Provide the [X, Y] coordinate of the cell's center where the given text is located.  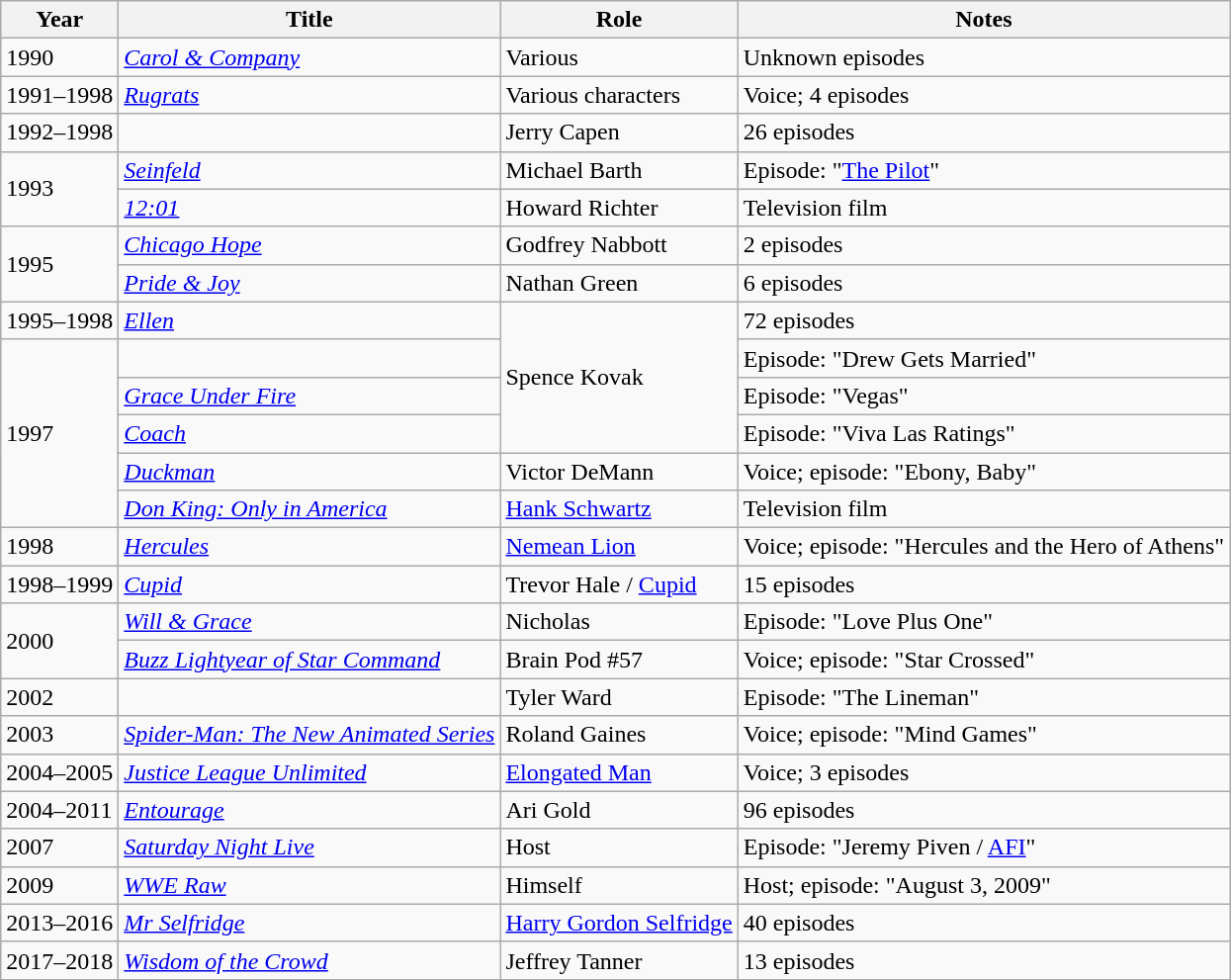
Duckman [309, 472]
Ellen [309, 320]
Episode: "Viva Las Ratings" [983, 433]
Grace Under Fire [309, 396]
Various characters [619, 95]
Godfrey Nabbott [619, 245]
Voice; episode: "Ebony, Baby" [983, 472]
2003 [59, 735]
Coach [309, 433]
Role [619, 20]
96 episodes [983, 810]
6 episodes [983, 283]
Cupid [309, 584]
Nemean Lion [619, 547]
Justice League Unlimited [309, 772]
Tyler Ward [619, 697]
Voice; episode: "Mind Games" [983, 735]
2002 [59, 697]
1995–1998 [59, 320]
Unknown episodes [983, 57]
Various [619, 57]
2004–2005 [59, 772]
Will & Grace [309, 622]
Trevor Hale / Cupid [619, 584]
26 episodes [983, 133]
Rugrats [309, 95]
WWE Raw [309, 885]
1992–1998 [59, 133]
Howard Richter [619, 208]
Entourage [309, 810]
Elongated Man [619, 772]
Nicholas [619, 622]
Voice; episode: "Star Crossed" [983, 660]
Saturday Night Live [309, 847]
72 episodes [983, 320]
Hank Schwartz [619, 509]
Pride & Joy [309, 283]
Don King: Only in America [309, 509]
Voice; episode: "Hercules and the Hero of Athens" [983, 547]
12:01 [309, 208]
Brain Pod #57 [619, 660]
Wisdom of the Crowd [309, 960]
2 episodes [983, 245]
1993 [59, 189]
Roland Gaines [619, 735]
Jerry Capen [619, 133]
2007 [59, 847]
Episode: "The Pilot" [983, 170]
Episode: "Drew Gets Married" [983, 358]
Seinfeld [309, 170]
Mr Selfridge [309, 923]
1998–1999 [59, 584]
Victor DeMann [619, 472]
Spider-Man: The New Animated Series [309, 735]
Episode: "Jeremy Piven / AFI" [983, 847]
2017–2018 [59, 960]
40 episodes [983, 923]
Year [59, 20]
2013–2016 [59, 923]
Spence Kovak [619, 377]
15 episodes [983, 584]
Notes [983, 20]
Host [619, 847]
Harry Gordon Selfridge [619, 923]
1998 [59, 547]
Voice; 3 episodes [983, 772]
Carol & Company [309, 57]
13 episodes [983, 960]
1991–1998 [59, 95]
Buzz Lightyear of Star Command [309, 660]
Episode: "Vegas" [983, 396]
2000 [59, 641]
Michael Barth [619, 170]
Jeffrey Tanner [619, 960]
Nathan Green [619, 283]
Chicago Hope [309, 245]
2009 [59, 885]
Voice; 4 episodes [983, 95]
Hercules [309, 547]
1990 [59, 57]
Title [309, 20]
Ari Gold [619, 810]
Himself [619, 885]
Episode: "The Lineman" [983, 697]
1995 [59, 264]
1997 [59, 433]
2004–2011 [59, 810]
Host; episode: "August 3, 2009" [983, 885]
Episode: "Love Plus One" [983, 622]
